Find where the given text appears and provide that cell's center as [x, y] coordinate. 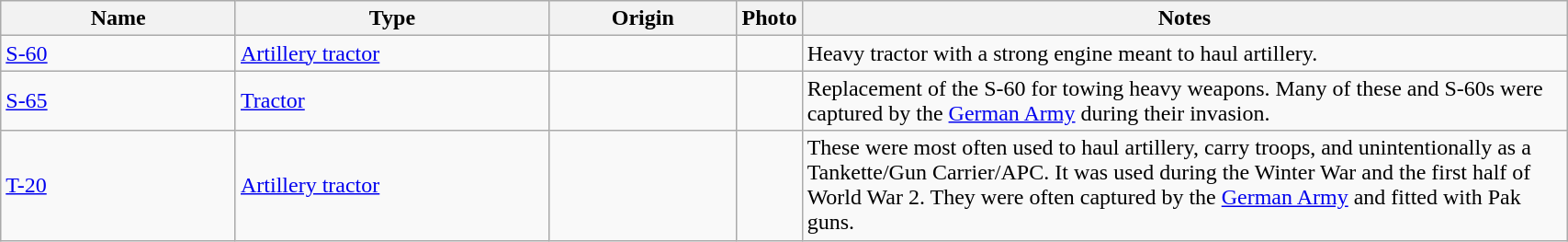
T-20 [118, 186]
S-60 [118, 53]
Replacement of the S-60 for towing heavy weapons. Many of these and S-60s were captured by the German Army during their invasion. [1185, 101]
Origin [643, 18]
Notes [1185, 18]
Heavy tractor with a strong engine meant to haul artillery. [1185, 53]
Photo [770, 18]
Tractor [391, 101]
S-65 [118, 101]
Type [391, 18]
Name [118, 18]
